Find where the given text appears and provide that cell's center as (x, y) coordinate. 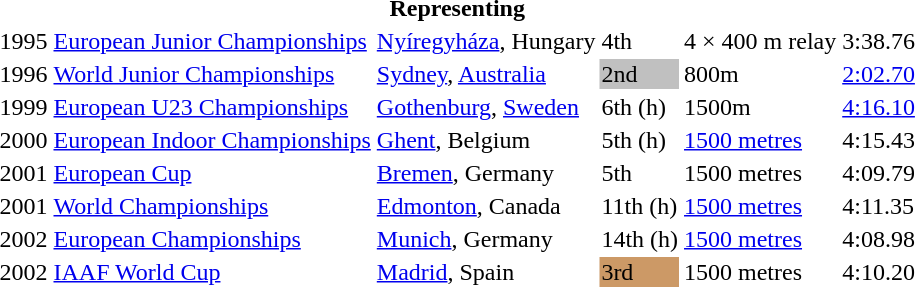
European U23 Championships (212, 107)
4th (640, 41)
European Indoor Championships (212, 140)
4 × 400 m relay (760, 41)
Munich, Germany (486, 239)
1500m (760, 107)
5th (640, 173)
3rd (640, 272)
2nd (640, 74)
11th (h) (640, 206)
6th (h) (640, 107)
European Junior Championships (212, 41)
World Championships (212, 206)
Sydney, Australia (486, 74)
5th (h) (640, 140)
European Championships (212, 239)
IAAF World Cup (212, 272)
European Cup (212, 173)
800m (760, 74)
World Junior Championships (212, 74)
Ghent, Belgium (486, 140)
Bremen, Germany (486, 173)
Gothenburg, Sweden (486, 107)
Madrid, Spain (486, 272)
Nyíregyháza, Hungary (486, 41)
14th (h) (640, 239)
Edmonton, Canada (486, 206)
